Search for the cell housing the specified text and yield its (X, Y) center coordinate. 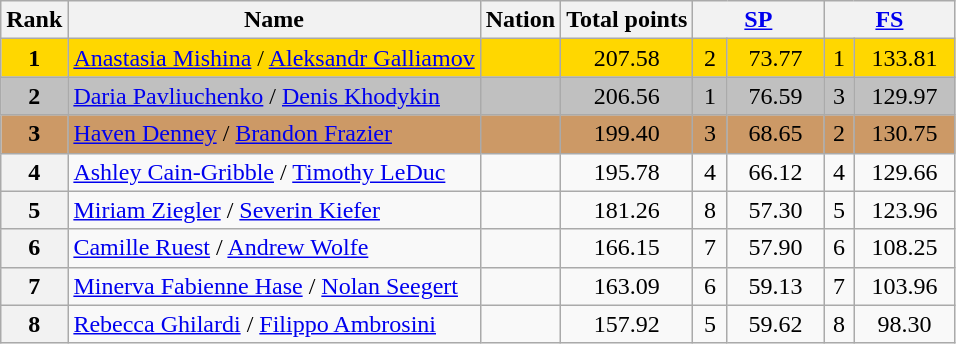
98.30 (904, 324)
123.96 (904, 210)
76.59 (776, 96)
57.30 (776, 210)
Rank (34, 20)
Rebecca Ghilardi / Filippo Ambrosini (274, 324)
130.75 (904, 134)
157.92 (627, 324)
163.09 (627, 286)
Name (274, 20)
57.90 (776, 248)
133.81 (904, 58)
Ashley Cain-Gribble / Timothy LeDuc (274, 172)
Camille Ruest / Andrew Wolfe (274, 248)
199.40 (627, 134)
129.66 (904, 172)
68.65 (776, 134)
207.58 (627, 58)
195.78 (627, 172)
206.56 (627, 96)
181.26 (627, 210)
Haven Denney / Brandon Frazier (274, 134)
108.25 (904, 248)
Daria Pavliuchenko / Denis Khodykin (274, 96)
Nation (520, 20)
Minerva Fabienne Hase / Nolan Seegert (274, 286)
129.97 (904, 96)
59.13 (776, 286)
Total points (627, 20)
166.15 (627, 248)
Miriam Ziegler / Severin Kiefer (274, 210)
SP (758, 20)
73.77 (776, 58)
66.12 (776, 172)
FS (890, 20)
103.96 (904, 286)
Anastasia Mishina / Aleksandr Galliamov (274, 58)
59.62 (776, 324)
